Locate the cell with the specified text and output its [x, y] center coordinate. 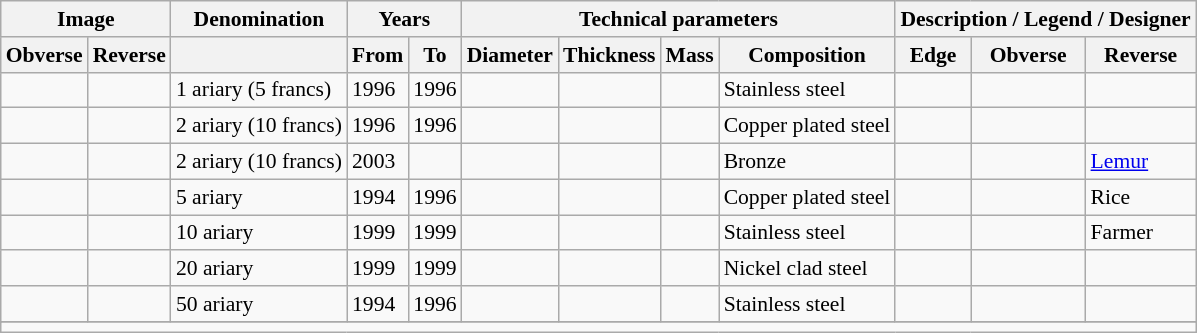
Mass [690, 55]
Composition [808, 55]
From [378, 55]
2003 [378, 162]
Thickness [610, 55]
Edge [932, 55]
Years [404, 19]
10 ariary [259, 233]
Bronze [808, 162]
Farmer [1141, 233]
50 ariary [259, 304]
To [434, 55]
Description / Legend / Designer [1045, 19]
20 ariary [259, 269]
Technical parameters [679, 19]
Nickel clad steel [808, 269]
Diameter [510, 55]
5 ariary [259, 197]
Rice [1141, 197]
Lemur [1141, 162]
1 ariary (5 francs) [259, 90]
Denomination [259, 19]
Image [86, 19]
